Scan for the cell matching the given text and deliver its [X, Y] coordinate at center. 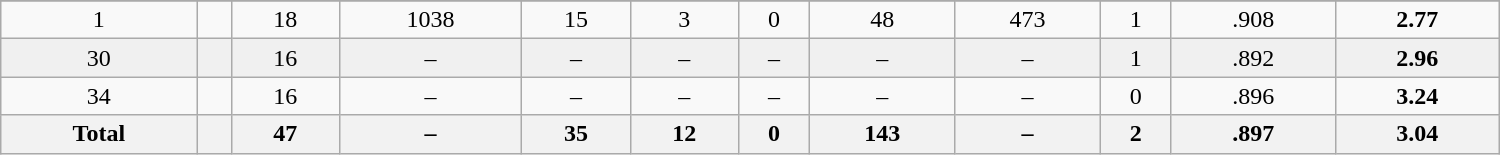
12 [684, 134]
Total [99, 134]
473 [1028, 20]
15 [576, 20]
2 [1136, 134]
143 [882, 134]
47 [285, 134]
34 [99, 96]
.896 [1253, 96]
2.77 [1417, 20]
1038 [430, 20]
3 [684, 20]
2.96 [1417, 58]
3.24 [1417, 96]
30 [99, 58]
.908 [1253, 20]
3.04 [1417, 134]
.892 [1253, 58]
35 [576, 134]
.897 [1253, 134]
18 [285, 20]
48 [882, 20]
